Identify which cell holds the provided text, then report its (x, y) central coordinate. 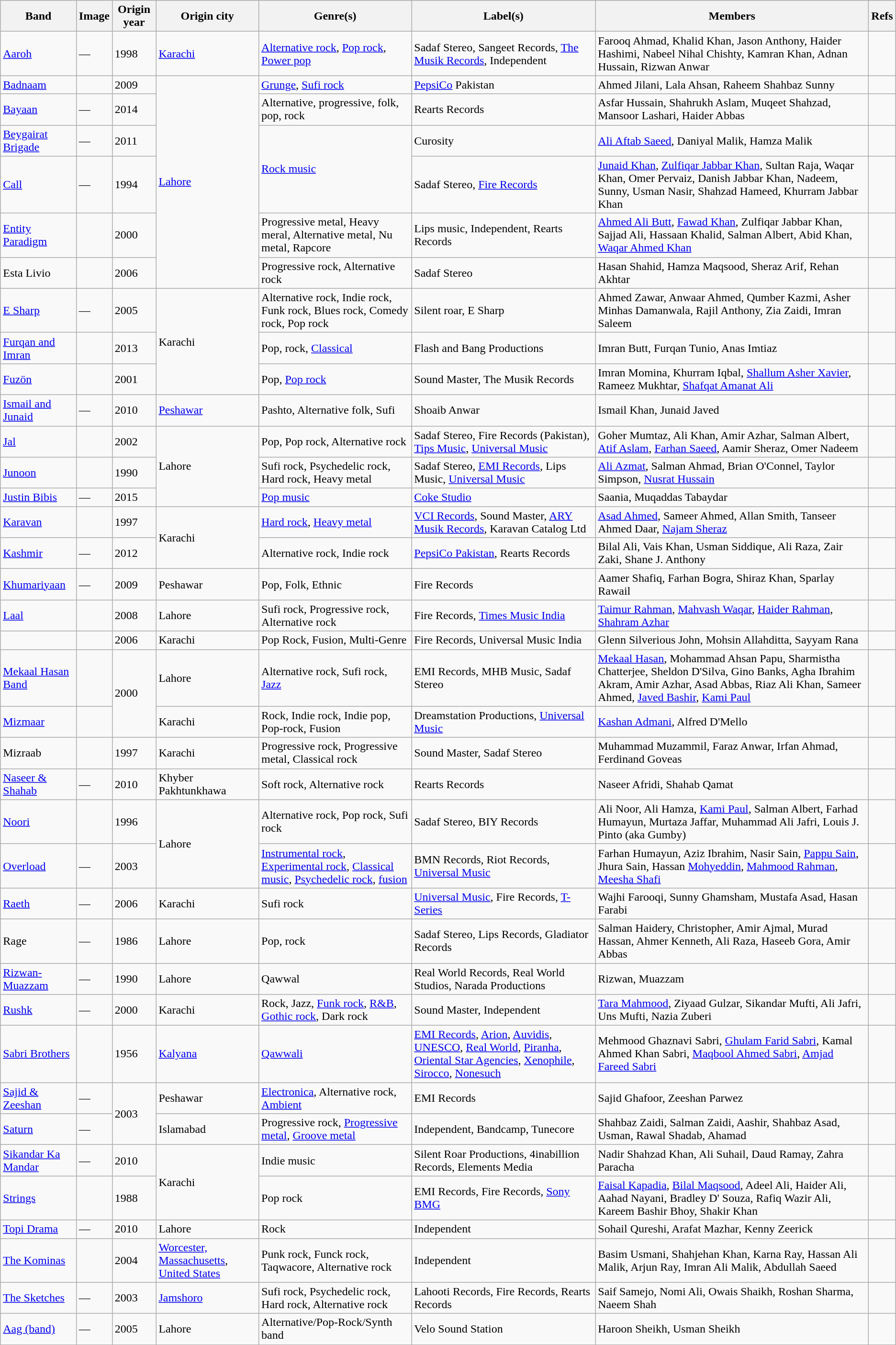
Asad Ahmed, Sameer Ahmed, Allan Smith, Tanseer Ahmed Daar, Najam Sheraz (732, 522)
Alternative rock, Indie rock (335, 554)
2001 (134, 379)
Shahbaz Zaidi, Salman Zaidi, Aashir, Shahbaz Asad, Usman, Rawal Shadab, Ahamad (732, 1129)
Grunge, Sufi rock (335, 85)
The Kominas (38, 1260)
Label(s) (504, 16)
Kashmir (38, 554)
Flash and Bang Productions (504, 348)
Badnaam (38, 85)
Karavan (38, 522)
Rock music (335, 169)
Pop, Folk, Ethnic (335, 584)
BMN Records, Riot Records, Universal Music (504, 866)
Sohail Qureshi, Arafat Mazhar, Kenny Zeerick (732, 1229)
Universal Music, Fire Records, T-Series (504, 903)
Saif Samejo, Nomi Ali, Owais Shaikh, Roshan Sharma, Naeem Shah (732, 1298)
Members (732, 16)
Alternative/Pop-Rock/Synth band (335, 1329)
Soft rock, Alternative rock (335, 784)
Ahmed Zawar, Anwaar Ahmed, Qumber Kazmi, Asher Minhas Damanwala, Rajil Anthony, Zia Zaidi, Imran Saleem (732, 310)
Entity Paradigm (38, 235)
Asfar Hussain, Shahrukh Aslam, Muqeet Shahzad, Mansoor Lashari, Haider Abbas (732, 109)
Sound Master, Sadaf Stereo (504, 753)
Sound Master, The Musik Records (504, 379)
1996 (134, 822)
Rock, Indie rock, Indie pop, Pop-rock, Fusion (335, 722)
Silent roar, E Sharp (504, 310)
Sajid Ghafoor, Zeeshan Parwez (732, 1098)
Sadaf Stereo (504, 273)
Rage (38, 941)
Laal (38, 616)
Jamshoro (208, 1298)
Ismail Khan, Junaid Javed (732, 410)
Khyber Pakhtunkhawa (208, 784)
2014 (134, 109)
The Sketches (38, 1298)
2008 (134, 616)
Progressive rock, Progressive metal, Groove metal (335, 1129)
2004 (134, 1260)
Mizmaar (38, 722)
Sufi rock, Psychedelic rock, Hard rock, Heavy metal (335, 473)
Topi Drama (38, 1229)
Qawwali (335, 1054)
Naseer & Shahab (38, 784)
Ali Aftab Saeed, Daniyal Malik, Hamza Malik (732, 141)
Bilal Ali, Vais Khan, Usman Siddique, Ali Raza, Zair Zaki, Shane J. Anthony (732, 554)
Independent, Bandcamp, Tunecore (504, 1129)
Imran Butt, Furqan Tunio, Anas Imtiaz (732, 348)
Basim Usmani, Shahjehan Khan, Karna Ray, Hassan Ali Malik, Arjun Ray, Imran Ali Malik, Abdullah Saeed (732, 1260)
EMI Records, Fire Records, Sony BMG (504, 1198)
Naseer Afridi, Shahab Qamat (732, 784)
Rock, Jazz, Funk rock, R&B, Gothic rock, Dark rock (335, 1010)
Jal (38, 441)
Band (38, 16)
Silent Roar Productions, 4inabillion Records, Elements Media (504, 1161)
1988 (134, 1198)
2011 (134, 141)
Hasan Shahid, Hamza Maqsood, Sheraz Arif, Rehan Akhtar (732, 273)
1994 (134, 185)
Sadaf Stereo, BIY Records (504, 822)
Wajhi Farooqi, Sunny Ghamsham, Mustafa Asad, Hasan Farabi (732, 903)
Sufi rock, Progressive rock, Alternative rock (335, 616)
Junoon (38, 473)
Sabri Brothers (38, 1054)
Sadaf Stereo, Lips Records, Gladiator Records (504, 941)
Pop, Pop rock, Alternative rock (335, 441)
2013 (134, 348)
2002 (134, 441)
Sufi rock (335, 903)
Lips music, Independent, Rearts Records (504, 235)
1986 (134, 941)
Muhammad Muzammil, Faraz Anwar, Irfan Ahmad, Ferdinand Goveas (732, 753)
Glenn Silverious John, Mohsin Allahditta, Sayyam Rana (732, 640)
1998 (134, 54)
Ali Azmat, Salman Ahmad, Brian O'Connel, Taylor Simpson, Nusrat Hussain (732, 473)
EMI Records (504, 1098)
Pashto, Alternative folk, Sufi (335, 410)
Curosity (504, 141)
Origin city (208, 16)
Islamabad (208, 1129)
Ali Noor, Ali Hamza, Kami Paul, Salman Albert, Farhad Humayun, Murtaza Jaffar, Muhammad Ali Jafri, Louis J. Pinto (aka Gumby) (732, 822)
Sound Master, Independent (504, 1010)
Real World Records, Real World Studios, Narada Productions (504, 979)
Rizwan, Muazzam (732, 979)
Aaroh (38, 54)
Velo Sound Station (504, 1329)
Farhan Humayun, Aziz Ibrahim, Nasir Sain, Pappu Sain, Jhura Sain, Hassan Mohyeddin, Mahmood Rahman, Meesha Shafi (732, 866)
2015 (134, 497)
Refs (882, 16)
Alternative rock, Pop rock, Power pop (335, 54)
Aamer Shafiq, Farhan Bogra, Shiraz Khan, Sparlay Rawail (732, 584)
Pop Rock, Fusion, Multi-Genre (335, 640)
Origin year (134, 16)
Strings (38, 1198)
Fuzön (38, 379)
Pop, Pop rock (335, 379)
Fire Records (504, 584)
Alternative rock, Indie rock, Funk rock, Blues rock, Comedy rock, Pop rock (335, 310)
Noori (38, 822)
Esta Livio (38, 273)
PepsiCo Pakistan (504, 85)
Image (94, 16)
Punk rock, Funck rock, Taqwacore, Alternative rock (335, 1260)
Alternative rock, Pop rock, Sufi rock (335, 822)
Sadaf Stereo, EMI Records, Lips Music, Universal Music (504, 473)
Sadaf Stereo, Fire Records (Pakistan), Tips Music, Universal Music (504, 441)
Rock (335, 1229)
Coke Studio (504, 497)
Pop, rock, Classical (335, 348)
Call (38, 185)
Imran Momina, Khurram Iqbal, Shallum Asher Xavier, Rameez Mukhtar, Shafqat Amanat Ali (732, 379)
1956 (134, 1054)
Sajid & Zeeshan (38, 1098)
Furqan and Imran (38, 348)
Kalyana (208, 1054)
Ahmed Jilani, Lala Ahsan, Raheem Shahbaz Sunny (732, 85)
Dreamstation Productions, Universal Music (504, 722)
Mizraab (38, 753)
Mehmood Ghaznavi Sabri, Ghulam Farid Sabri, Kamal Ahmed Khan Sabri, Maqbool Ahmed Sabri, Amjad Fareed Sabri (732, 1054)
E Sharp (38, 310)
Rizwan-Muazzam (38, 979)
Nadir Shahzad Khan, Ali Suhail, Daud Ramay, Zahra Paracha (732, 1161)
Fire Records, Universal Music India (504, 640)
Faisal Kapadia, Bilal Maqsood, Adeel Ali, Haider Ali, Aahad Nayani, Bradley D' Souza, Rafiq Wazir Ali, Kareem Bashir Bhoy, Shakir Khan (732, 1198)
Shoaib Anwar (504, 410)
Kashan Admani, Alfred D'Mello (732, 722)
Sadaf Stereo, Sangeet Records, The Musik Records, Independent (504, 54)
Lahooti Records, Fire Records, Rearts Records (504, 1298)
Bayaan (38, 109)
Justin Bibis (38, 497)
EMI Records, MHB Music, Sadaf Stereo (504, 678)
Salman Haidery, Christopher, Amir Ajmal, Murad Hassan, Ahmer Kenneth, Ali Raza, Haseeb Gora, Amir Abbas (732, 941)
Saturn (38, 1129)
Sufi rock, Psychedelic rock, Hard rock, Alternative rock (335, 1298)
Sikandar Ka Mandar (38, 1161)
Tara Mahmood, Ziyaad Gulzar, Sikandar Mufti, Ali Jafri, Uns Mufti, Nazia Zuberi (732, 1010)
Alternative, progressive, folk, pop, rock (335, 109)
Alternative rock, Sufi rock, Jazz (335, 678)
Ahmed Ali Butt, Fawad Khan, Zulfiqar Jabbar Khan, Sajjad Ali, Hassaan Khalid, Salman Albert, Abid Khan, Waqar Ahmed Khan (732, 235)
Pop rock (335, 1198)
Hard rock, Heavy metal (335, 522)
Rushk (38, 1010)
Progressive rock, Progressive metal, Classical rock (335, 753)
Ismail and Junaid (38, 410)
Instrumental rock, Experimental rock, Classical music, Psychedelic rock, fusion (335, 866)
Fire Records, Times Music India (504, 616)
Mekaal Hasan Band (38, 678)
Khumariyaan (38, 584)
Beygairat Brigade (38, 141)
EMI Records, Arion, Auvidis, UNESCO, Real World, Piranha, Oriental Star Agencies, Xenophile, Sirocco, Nonesuch (504, 1054)
Pop music (335, 497)
Sadaf Stereo, Fire Records (504, 185)
Pop, rock (335, 941)
Indie music (335, 1161)
Aag (band) (38, 1329)
Worcester, Massachusetts, United States (208, 1260)
Saania, Muqaddas Tabaydar (732, 497)
Raeth (38, 903)
Taimur Rahman, Mahvash Waqar, Haider Rahman, Shahram Azhar (732, 616)
Genre(s) (335, 16)
Overload (38, 866)
Haroon Sheikh, Usman Sheikh (732, 1329)
PepsiCo Pakistan, Rearts Records (504, 554)
Progressive rock, Alternative rock (335, 273)
Qawwal (335, 979)
2012 (134, 554)
VCI Records, Sound Master, ARY Musik Records, Karavan Catalog Ltd (504, 522)
Progressive metal, Heavy meral, Alternative metal, Nu metal, Rapcore (335, 235)
Electronica, Alternative rock, Ambient (335, 1098)
Farooq Ahmad, Khalid Khan, Jason Anthony, Haider Hashimi, Nabeel Nihal Chishty, Kamran Khan, Adnan Hussain, Rizwan Anwar (732, 54)
Goher Mumtaz, Ali Khan, Amir Azhar, Salman Albert, Atif Aslam, Farhan Saeed, Aamir Sheraz, Omer Nadeem (732, 441)
